Locate the cell with the specified text and output its [x, y] center coordinate. 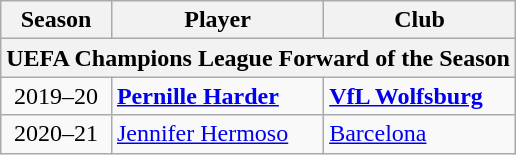
Barcelona [420, 134]
UEFA Champions League Forward of the Season [258, 58]
Season [56, 20]
Club [420, 20]
Jennifer Hermoso [217, 134]
VfL Wolfsburg [420, 96]
Player [217, 20]
Pernille Harder [217, 96]
2020–21 [56, 134]
2019–20 [56, 96]
